Determine the (x, y) coordinate at the center of the cell enclosing the given text.  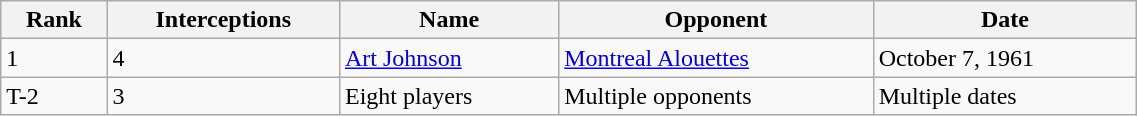
T-2 (54, 96)
Eight players (448, 96)
Interceptions (223, 20)
Art Johnson (448, 58)
Date (1005, 20)
3 (223, 96)
Rank (54, 20)
October 7, 1961 (1005, 58)
4 (223, 58)
Montreal Alouettes (716, 58)
Opponent (716, 20)
Name (448, 20)
Multiple dates (1005, 96)
1 (54, 58)
Multiple opponents (716, 96)
